Output the (X, Y) coordinate of the center of the cell containing the given text.  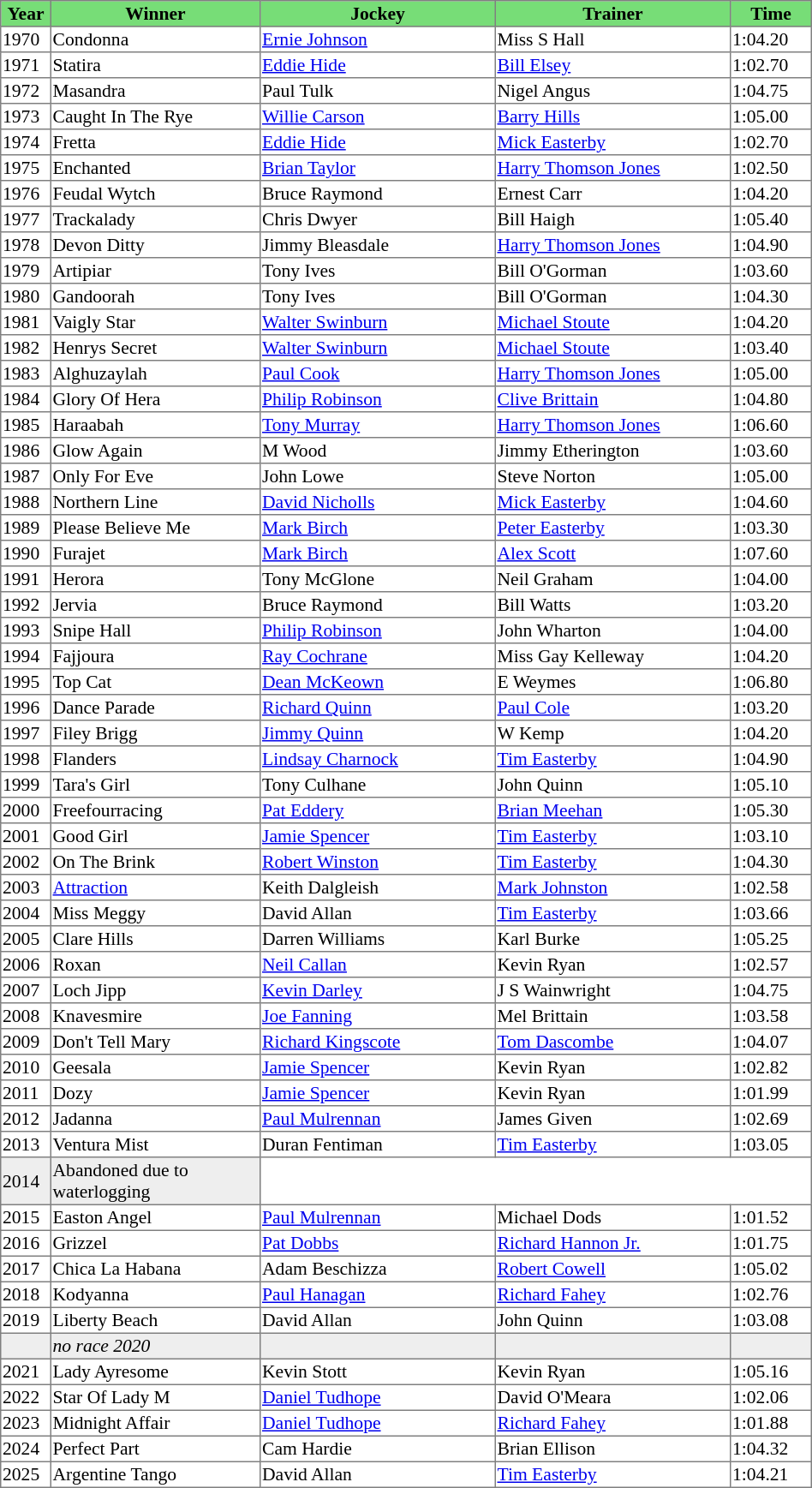
Masandra (155, 91)
Peter Easterby (612, 528)
Perfect Part (155, 1449)
Jervia (155, 605)
Star Of Lady M (155, 1397)
Miss Gay Kelleway (612, 656)
1:02.58 (771, 887)
Miss Meggy (155, 913)
1999 (26, 785)
1991 (26, 579)
Top Cat (155, 682)
2006 (26, 965)
Clive Brittain (612, 399)
Alex Scott (612, 553)
Kevin Darley (378, 990)
1:03.58 (771, 1016)
Fretta (155, 142)
Glory Of Hera (155, 399)
1992 (26, 605)
2001 (26, 836)
2004 (26, 913)
Darren Williams (378, 939)
Abandoned due to waterlogging (155, 1181)
2009 (26, 1042)
Snipe Hall (155, 630)
Pat Eddery (378, 810)
Ernest Carr (612, 194)
Jimmy Bleasdale (378, 245)
Neil Callan (378, 965)
1:04.60 (771, 502)
Jimmy Etherington (612, 451)
Lady Ayresome (155, 1371)
Nigel Angus (612, 91)
Tom Dascombe (612, 1042)
1997 (26, 733)
1:02.06 (771, 1397)
Mel Brittain (612, 1016)
2005 (26, 939)
1989 (26, 528)
1:05.40 (771, 219)
1:02.69 (771, 1119)
1:01.75 (771, 1243)
1987 (26, 476)
2012 (26, 1119)
1986 (26, 451)
2003 (26, 887)
Flanders (155, 759)
Loch Jipp (155, 990)
Artipiar (155, 271)
Henrys Secret (155, 348)
2002 (26, 862)
1993 (26, 630)
Robert Cowell (612, 1269)
Dean McKeown (378, 682)
2019 (26, 1320)
Paul Tulk (378, 91)
Mark Johnston (612, 887)
1:02.50 (771, 168)
Richard Kingscote (378, 1042)
no race 2020 (155, 1346)
2008 (26, 1016)
Lindsay Charnock (378, 759)
1979 (26, 271)
1:01.52 (771, 1217)
Glow Again (155, 451)
1975 (26, 168)
Neil Graham (612, 579)
Willie Carson (378, 117)
1:04.07 (771, 1042)
1:05.10 (771, 785)
1982 (26, 348)
Dozy (155, 1093)
2015 (26, 1217)
Tony Murray (378, 425)
Don't Tell Mary (155, 1042)
1:03.08 (771, 1320)
Robert Winston (378, 862)
Filey Brigg (155, 733)
1994 (26, 656)
Bill Haigh (612, 219)
2010 (26, 1067)
Adam Beschizza (378, 1269)
Pat Dobbs (378, 1243)
Dance Parade (155, 708)
On The Brink (155, 862)
1978 (26, 245)
Barry Hills (612, 117)
1988 (26, 502)
1985 (26, 425)
Brian Taylor (378, 168)
Chris Dwyer (378, 219)
1:03.05 (771, 1144)
Paul Cole (612, 708)
Brian Ellison (612, 1449)
1:02.82 (771, 1067)
Easton Angel (155, 1217)
1:02.57 (771, 965)
Clare Hills (155, 939)
1973 (26, 117)
Furajet (155, 553)
Geesala (155, 1067)
Devon Ditty (155, 245)
1971 (26, 65)
Paul Hanagan (378, 1294)
W Kemp (612, 733)
Gandoorah (155, 296)
Michael Dods (612, 1217)
Bill Watts (612, 605)
2024 (26, 1449)
Richard Hannon Jr. (612, 1243)
Statira (155, 65)
1972 (26, 91)
Good Girl (155, 836)
1:05.30 (771, 810)
Ventura Mist (155, 1144)
2025 (26, 1474)
Tony McGlone (378, 579)
2018 (26, 1294)
2000 (26, 810)
Herora (155, 579)
1970 (26, 39)
Condonna (155, 39)
Chica La Habana (155, 1269)
Please Believe Me (155, 528)
2016 (26, 1243)
Jockey (378, 14)
2017 (26, 1269)
David Nicholls (378, 502)
Karl Burke (612, 939)
John Wharton (612, 630)
Trainer (612, 14)
1980 (26, 296)
Tony Culhane (378, 785)
Knavesmire (155, 1016)
2021 (26, 1371)
David O'Meara (612, 1397)
1976 (26, 194)
1:05.16 (771, 1371)
1981 (26, 322)
Liberty Beach (155, 1320)
1998 (26, 759)
2014 (26, 1181)
Freefourracing (155, 810)
E Weymes (612, 682)
1983 (26, 373)
1:04.80 (771, 399)
1:03.10 (771, 836)
John Lowe (378, 476)
1:01.88 (771, 1423)
Steve Norton (612, 476)
1995 (26, 682)
1:03.30 (771, 528)
Jadanna (155, 1119)
1974 (26, 142)
2022 (26, 1397)
Joe Fanning (378, 1016)
2013 (26, 1144)
Kodyanna (155, 1294)
1:06.80 (771, 682)
Ernie Johnson (378, 39)
James Given (612, 1119)
Keith Dalgleish (378, 887)
1:04.21 (771, 1474)
Brian Meehan (612, 810)
Vaigly Star (155, 322)
Richard Quinn (378, 708)
1:06.60 (771, 425)
Cam Hardie (378, 1449)
Fajjoura (155, 656)
Haraabah (155, 425)
Roxan (155, 965)
Duran Fentiman (378, 1144)
Winner (155, 14)
1:03.40 (771, 348)
Grizzel (155, 1243)
1:01.99 (771, 1093)
1:02.76 (771, 1294)
2007 (26, 990)
1977 (26, 219)
Enchanted (155, 168)
Time (771, 14)
Only For Eve (155, 476)
Ray Cochrane (378, 656)
Caught In The Rye (155, 117)
Paul Cook (378, 373)
Tara's Girl (155, 785)
Northern Line (155, 502)
Trackalady (155, 219)
Jimmy Quinn (378, 733)
1:07.60 (771, 553)
M Wood (378, 451)
2023 (26, 1423)
Midnight Affair (155, 1423)
Argentine Tango (155, 1474)
1990 (26, 553)
J S Wainwright (612, 990)
1984 (26, 399)
1:05.25 (771, 939)
Kevin Stott (378, 1371)
1:05.02 (771, 1269)
1996 (26, 708)
1:04.32 (771, 1449)
Year (26, 14)
Bill Elsey (612, 65)
Attraction (155, 887)
Miss S Hall (612, 39)
Alghuzaylah (155, 373)
2011 (26, 1093)
1:03.66 (771, 913)
Feudal Wytch (155, 194)
